Return the [x, y] coordinate for the center point of the cell that contains the specified text.  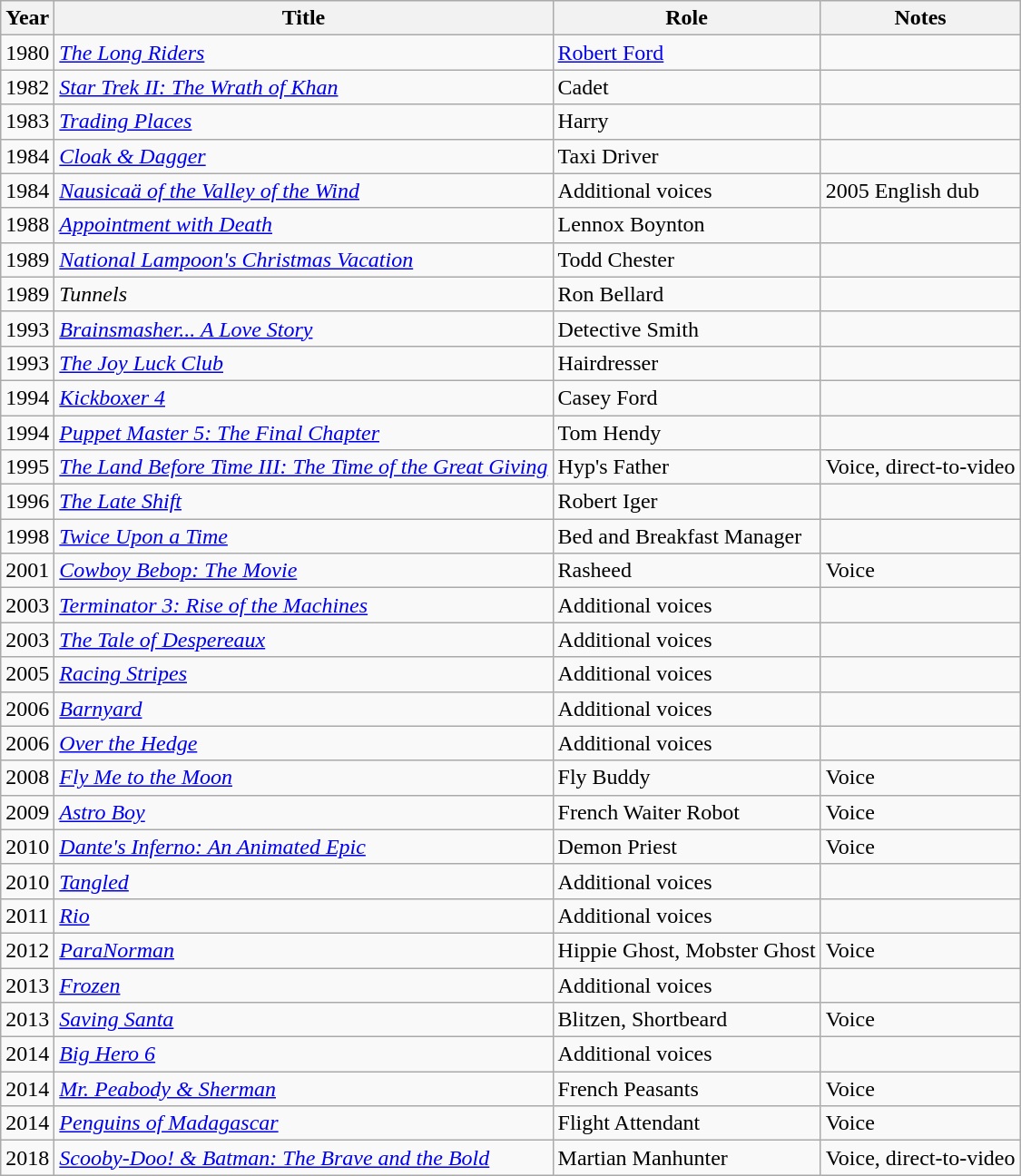
Saving Santa [303, 1020]
The Land Before Time III: The Time of the Great Giving [303, 467]
Over the Hedge [303, 743]
Nausicaä of the Valley of the Wind [303, 191]
Title [303, 18]
Cloak & Dagger [303, 156]
Hippie Ghost, Mobster Ghost [686, 950]
1982 [27, 87]
ParaNorman [303, 950]
Flight Attendant [686, 1123]
Role [686, 18]
Cadet [686, 87]
2018 [27, 1158]
Trading Places [303, 122]
Cowboy Bebop: The Movie [303, 571]
Star Trek II: The Wrath of Khan [303, 87]
French Waiter Robot [686, 812]
2012 [27, 950]
1988 [27, 225]
The Late Shift [303, 502]
2005 [27, 674]
The Tale of Despereaux [303, 640]
Fly Me to the Moon [303, 778]
Year [27, 18]
French Peasants [686, 1089]
National Lampoon's Christmas Vacation [303, 260]
Barnyard [303, 709]
Todd Chester [686, 260]
Mr. Peabody & Sherman [303, 1089]
Terminator 3: Rise of the Machines [303, 605]
The Joy Luck Club [303, 363]
Frozen [303, 985]
Demon Priest [686, 847]
2011 [27, 916]
Martian Manhunter [686, 1158]
Tom Hendy [686, 433]
Bed and Breakfast Manager [686, 536]
The Long Riders [303, 53]
2001 [27, 571]
1983 [27, 122]
Tangled [303, 881]
Casey Ford [686, 397]
Dante's Inferno: An Animated Epic [303, 847]
Brainsmasher... A Love Story [303, 328]
1996 [27, 502]
Taxi Driver [686, 156]
Notes [920, 18]
2005 English dub [920, 191]
Harry [686, 122]
Detective Smith [686, 328]
Hairdresser [686, 363]
Rasheed [686, 571]
1995 [27, 467]
Blitzen, Shortbeard [686, 1020]
Robert Iger [686, 502]
Penguins of Madagascar [303, 1123]
Twice Upon a Time [303, 536]
2009 [27, 812]
Tunnels [303, 294]
Hyp's Father [686, 467]
1998 [27, 536]
Robert Ford [686, 53]
Rio [303, 916]
Fly Buddy [686, 778]
Appointment with Death [303, 225]
2008 [27, 778]
1980 [27, 53]
Kickboxer 4 [303, 397]
Racing Stripes [303, 674]
Astro Boy [303, 812]
Big Hero 6 [303, 1054]
Puppet Master 5: The Final Chapter [303, 433]
Ron Bellard [686, 294]
Scooby-Doo! & Batman: The Brave and the Bold [303, 1158]
Lennox Boynton [686, 225]
